Find where the given text appears and provide that cell's center as (x, y) coordinate. 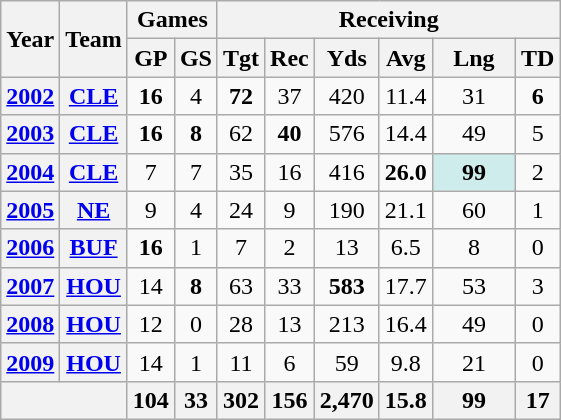
576 (346, 134)
Tgt (240, 58)
Yds (346, 58)
Receiving (388, 20)
Avg (406, 58)
NE (94, 210)
62 (240, 134)
31 (474, 96)
16.4 (406, 324)
Rec (290, 58)
15.8 (406, 400)
28 (240, 324)
Lng (474, 58)
2003 (30, 134)
12 (150, 324)
17 (537, 400)
26.0 (406, 172)
190 (346, 210)
213 (346, 324)
Games (172, 20)
24 (240, 210)
21.1 (406, 210)
GP (150, 58)
2007 (30, 286)
104 (150, 400)
63 (240, 286)
Year (30, 39)
40 (290, 134)
21 (474, 362)
14.4 (406, 134)
53 (474, 286)
35 (240, 172)
416 (346, 172)
2009 (30, 362)
59 (346, 362)
9.8 (406, 362)
Team (94, 39)
3 (537, 286)
2008 (30, 324)
72 (240, 96)
2005 (30, 210)
11.4 (406, 96)
11 (240, 362)
BUF (94, 248)
60 (474, 210)
2002 (30, 96)
GS (196, 58)
420 (346, 96)
5 (537, 134)
6.5 (406, 248)
2004 (30, 172)
37 (290, 96)
583 (346, 286)
2006 (30, 248)
TD (537, 58)
156 (290, 400)
2,470 (346, 400)
17.7 (406, 286)
302 (240, 400)
